Output the (x, y) coordinate of the center of the cell containing the given text.  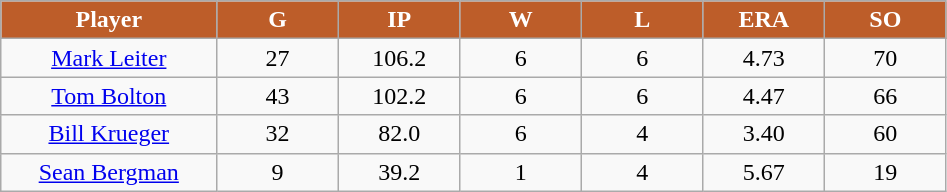
SO (886, 20)
9 (278, 172)
43 (278, 96)
IP (399, 20)
70 (886, 58)
27 (278, 58)
1 (521, 172)
4.47 (764, 96)
82.0 (399, 134)
4.73 (764, 58)
G (278, 20)
L (642, 20)
3.40 (764, 134)
102.2 (399, 96)
32 (278, 134)
Tom Bolton (109, 96)
Player (109, 20)
Mark Leiter (109, 58)
5.67 (764, 172)
Sean Bergman (109, 172)
60 (886, 134)
106.2 (399, 58)
19 (886, 172)
66 (886, 96)
39.2 (399, 172)
ERA (764, 20)
W (521, 20)
Bill Krueger (109, 134)
